Determine the (x, y) coordinate at the center of the cell enclosing the given text.  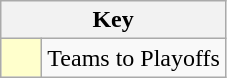
Teams to Playoffs (134, 58)
Key (114, 20)
